For the text-containing cell, return its midpoint in (x, y) coordinate format. 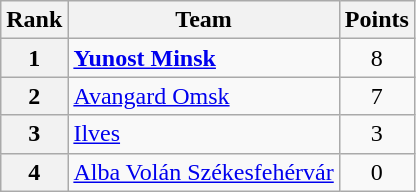
2 (34, 96)
Ilves (204, 134)
0 (376, 172)
Points (376, 20)
Yunost Minsk (204, 58)
Team (204, 20)
4 (34, 172)
7 (376, 96)
Avangard Omsk (204, 96)
Rank (34, 20)
1 (34, 58)
8 (376, 58)
Alba Volán Székesfehérvár (204, 172)
